Output the (X, Y) coordinate of the center of the cell containing the given text.  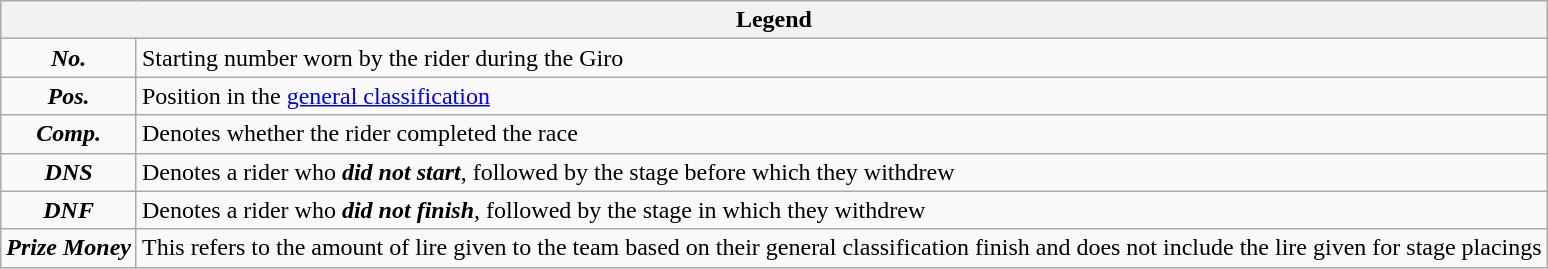
Starting number worn by the rider during the Giro (842, 58)
Prize Money (69, 248)
No. (69, 58)
DNF (69, 210)
Position in the general classification (842, 96)
Denotes a rider who did not finish, followed by the stage in which they withdrew (842, 210)
DNS (69, 172)
Pos. (69, 96)
Legend (774, 20)
Denotes a rider who did not start, followed by the stage before which they withdrew (842, 172)
Denotes whether the rider completed the race (842, 134)
Comp. (69, 134)
